Provide the [x, y] coordinate of the cell's center where the given text is located.  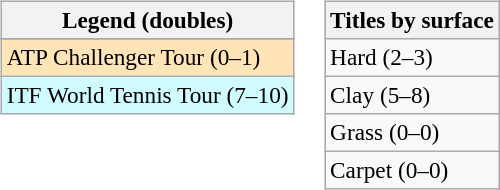
Legend (doubles) [148, 20]
Clay (5–8) [412, 95]
Hard (2–3) [412, 57]
ATP Challenger Tour (0–1) [148, 57]
Titles by surface [412, 20]
Carpet (0–0) [412, 171]
Grass (0–0) [412, 133]
ITF World Tennis Tour (7–10) [148, 95]
